Return [X, Y] of the center of cell containing provided text 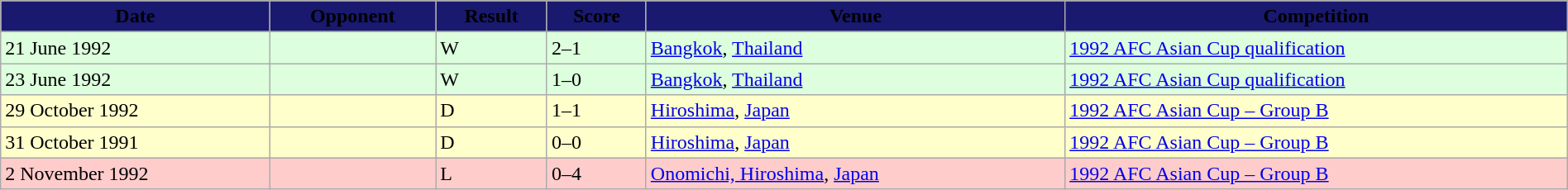
31 October 1991 [136, 142]
Result [491, 17]
0–4 [596, 173]
Date [136, 17]
2 November 1992 [136, 173]
1–1 [596, 111]
Score [596, 17]
Onomichi, Hiroshima, Japan [855, 173]
29 October 1992 [136, 111]
Opponent [352, 17]
Competition [1317, 17]
Venue [855, 17]
0–0 [596, 142]
2–1 [596, 48]
L [491, 173]
1–0 [596, 79]
21 June 1992 [136, 48]
23 June 1992 [136, 79]
